From the cell containing the given text, extract its center point as (x, y) coordinate. 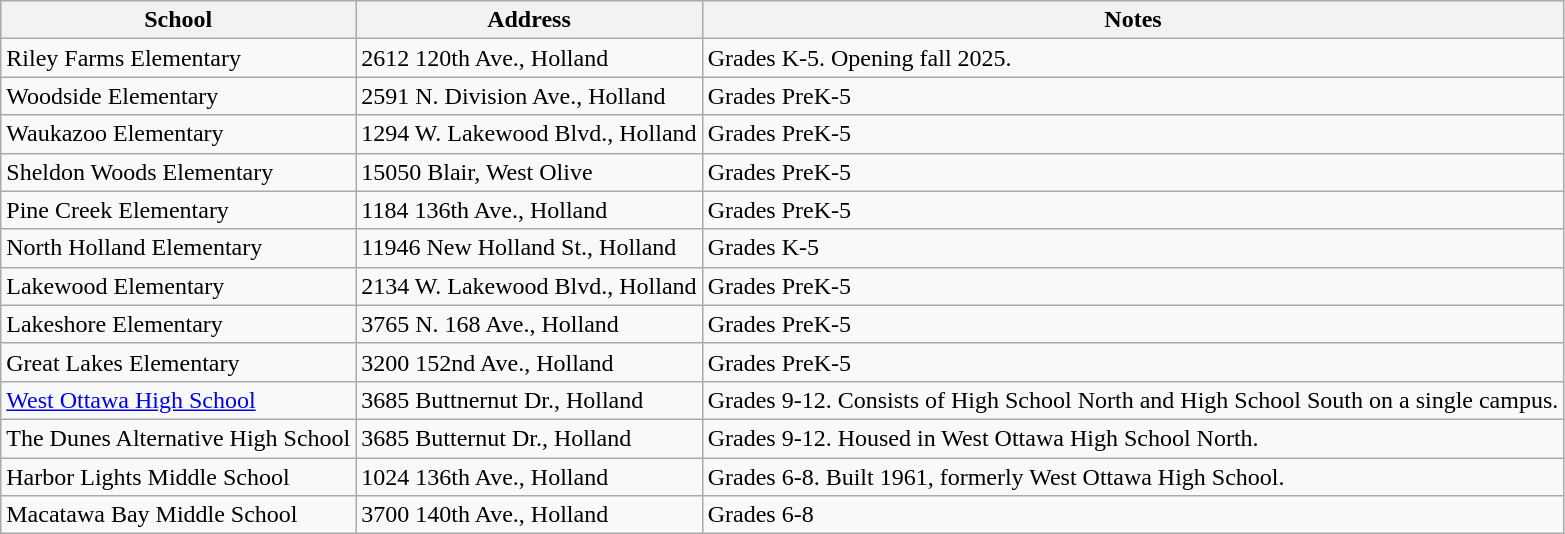
Waukazoo Elementary (178, 134)
Harbor Lights Middle School (178, 477)
3685 Buttnernut Dr., Holland (529, 400)
West Ottawa High School (178, 400)
Grades K-5 (1133, 248)
15050 Blair, West Olive (529, 172)
Grades 9-12. Consists of High School North and High School South on a single campus. (1133, 400)
3700 140th Ave., Holland (529, 515)
2591 N. Division Ave., Holland (529, 96)
3685 Butternut Dr., Holland (529, 438)
Lakewood Elementary (178, 286)
Address (529, 20)
Riley Farms Elementary (178, 58)
2612 120th Ave., Holland (529, 58)
3200 152nd Ave., Holland (529, 362)
2134 W. Lakewood Blvd., Holland (529, 286)
Pine Creek Elementary (178, 210)
1024 136th Ave., Holland (529, 477)
North Holland Elementary (178, 248)
Grades 9-12. Housed in West Ottawa High School North. (1133, 438)
1294 W. Lakewood Blvd., Holland (529, 134)
Woodside Elementary (178, 96)
3765 N. 168 Ave., Holland (529, 324)
School (178, 20)
Grades 6-8 (1133, 515)
Notes (1133, 20)
Grades 6-8. Built 1961, formerly West Ottawa High School. (1133, 477)
Lakeshore Elementary (178, 324)
The Dunes Alternative High School (178, 438)
Macatawa Bay Middle School (178, 515)
Great Lakes Elementary (178, 362)
Grades K-5. Opening fall 2025. (1133, 58)
11946 New Holland St., Holland (529, 248)
Sheldon Woods Elementary (178, 172)
1184 136th Ave., Holland (529, 210)
